Capture the cell that displays the provided text and extract its [X, Y] central coordinate. 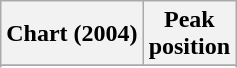
Peakposition [189, 34]
Chart (2004) [72, 34]
